Determine the [x, y] coordinate at the center of the cell enclosing the given text.  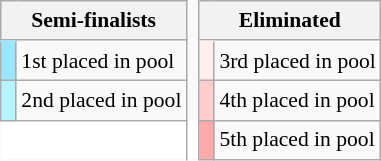
4th placed in pool [298, 100]
1st placed in pool [101, 62]
5th placed in pool [298, 140]
Eliminated [290, 20]
3rd placed in pool [298, 62]
Semi-finalists [94, 20]
2nd placed in pool [101, 100]
